Locate the cell with the specified text and output its [X, Y] center coordinate. 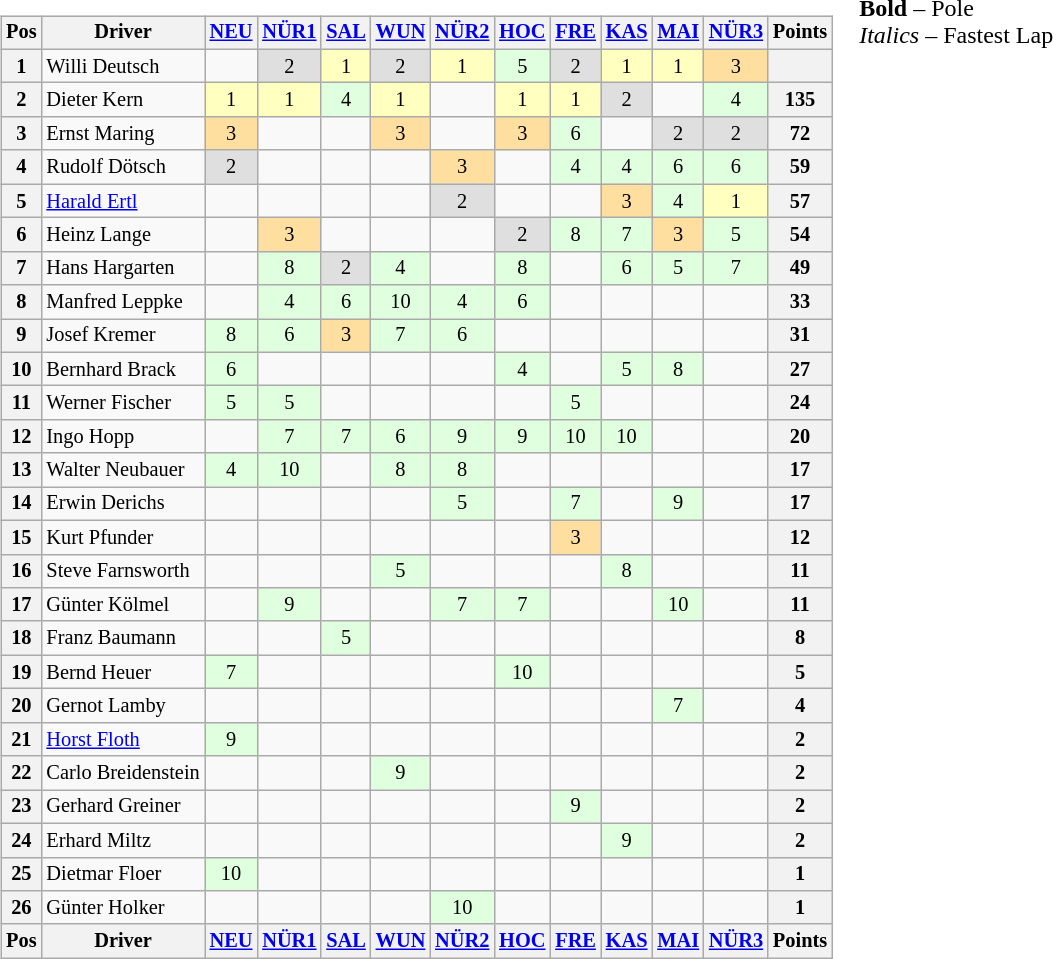
135 [800, 100]
72 [800, 134]
13 [21, 470]
Gernot Lamby [122, 706]
Dieter Kern [122, 100]
Rudolf Dötsch [122, 167]
Josef Kremer [122, 336]
Manfred Leppke [122, 302]
49 [800, 268]
Walter Neubauer [122, 470]
26 [21, 908]
57 [800, 201]
Ingo Hopp [122, 437]
23 [21, 807]
Horst Floth [122, 739]
Bernd Heuer [122, 672]
Kurt Pfunder [122, 537]
Carlo Breidenstein [122, 773]
Gerhard Greiner [122, 807]
Willi Deutsch [122, 66]
Steve Farnsworth [122, 571]
Harald Ertl [122, 201]
Günter Holker [122, 908]
Franz Baumann [122, 638]
Dietmar Floer [122, 874]
31 [800, 336]
21 [21, 739]
19 [21, 672]
15 [21, 537]
Hans Hargarten [122, 268]
25 [21, 874]
22 [21, 773]
Bernhard Brack [122, 369]
Heinz Lange [122, 235]
16 [21, 571]
Günter Kölmel [122, 605]
Ernst Maring [122, 134]
Erhard Miltz [122, 840]
54 [800, 235]
Werner Fischer [122, 403]
Erwin Derichs [122, 504]
59 [800, 167]
18 [21, 638]
33 [800, 302]
14 [21, 504]
27 [800, 369]
